Pinpoint the cell where the given text exists, returning its [x, y] midpoint coordinate. 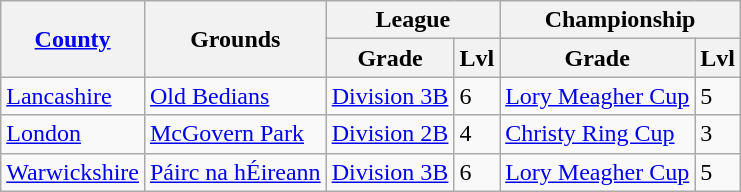
London [73, 134]
McGovern Park [235, 134]
3 [718, 134]
Christy Ring Cup [598, 134]
4 [477, 134]
Warwickshire [73, 172]
Championship [620, 20]
Grounds [235, 39]
League [413, 20]
Old Bedians [235, 96]
Division 2B [390, 134]
County [73, 39]
Páirc na hÉireann [235, 172]
Lancashire [73, 96]
